From the cell containing the given text, extract its center point as [X, Y] coordinate. 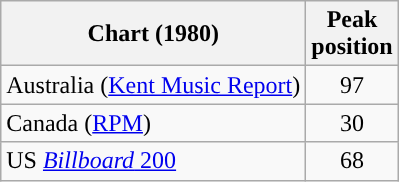
US Billboard 200 [154, 161]
Australia (Kent Music Report) [154, 85]
Peakposition [352, 34]
Chart (1980) [154, 34]
Canada (RPM) [154, 123]
97 [352, 85]
30 [352, 123]
68 [352, 161]
